Detect which cell encompasses the target text, then output its (X, Y) center coordinate. 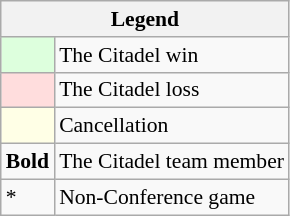
* (28, 197)
The Citadel loss (172, 90)
The Citadel team member (172, 162)
Legend (145, 19)
Cancellation (172, 126)
Bold (28, 162)
The Citadel win (172, 55)
Non-Conference game (172, 197)
